Output the [x, y] coordinate of the center of the cell containing the given text.  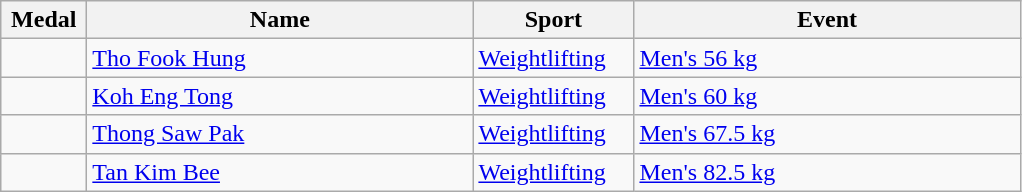
Men's 67.5 kg [827, 134]
Thong Saw Pak [280, 134]
Sport [554, 20]
Name [280, 20]
Tho Fook Hung [280, 58]
Medal [44, 20]
Event [827, 20]
Men's 82.5 kg [827, 172]
Men's 60 kg [827, 96]
Tan Kim Bee [280, 172]
Men's 56 kg [827, 58]
Koh Eng Tong [280, 96]
